Determine the [X, Y] coordinate at the center of the cell enclosing the given text.  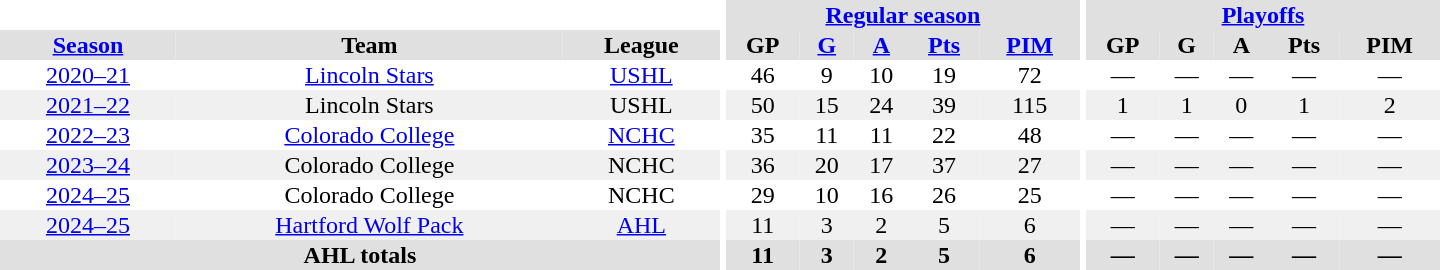
16 [882, 195]
36 [762, 165]
Team [370, 45]
2021–22 [88, 105]
AHL [642, 225]
50 [762, 105]
17 [882, 165]
35 [762, 135]
15 [826, 105]
46 [762, 75]
Playoffs [1263, 15]
39 [944, 105]
37 [944, 165]
26 [944, 195]
29 [762, 195]
22 [944, 135]
48 [1029, 135]
19 [944, 75]
27 [1029, 165]
2023–24 [88, 165]
115 [1029, 105]
72 [1029, 75]
0 [1242, 105]
Regular season [903, 15]
League [642, 45]
Season [88, 45]
20 [826, 165]
2022–23 [88, 135]
25 [1029, 195]
24 [882, 105]
AHL totals [360, 255]
9 [826, 75]
Hartford Wolf Pack [370, 225]
2020–21 [88, 75]
